Determine the (X, Y) coordinate at the center of the cell enclosing the given text.  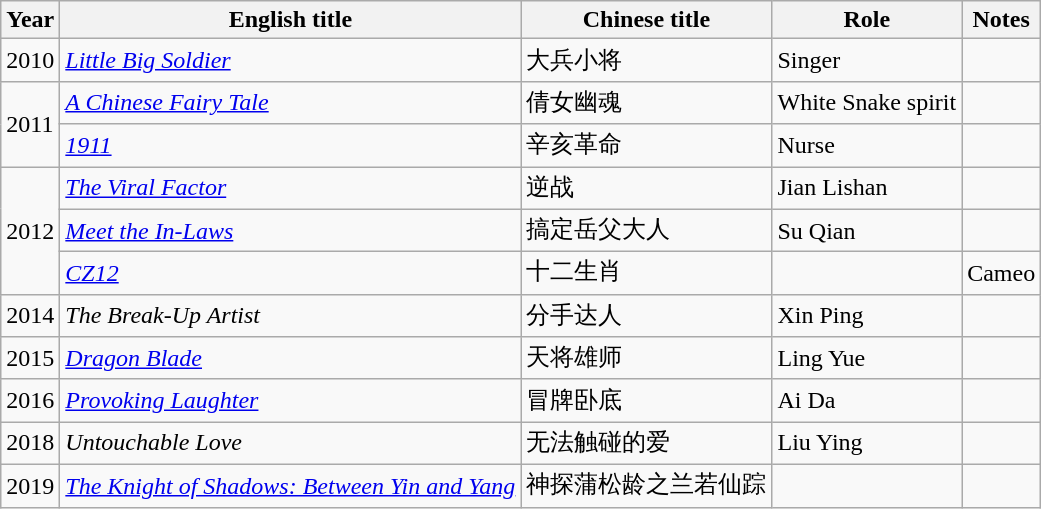
Jian Lishan (867, 188)
1911 (290, 146)
2015 (30, 358)
Xin Ping (867, 316)
天将雄师 (646, 358)
Role (867, 20)
2011 (30, 124)
Nurse (867, 146)
Liu Ying (867, 444)
English title (290, 20)
2018 (30, 444)
Untouchable Love (290, 444)
Dragon Blade (290, 358)
Meet the In-Laws (290, 230)
2010 (30, 60)
Cameo (1002, 274)
Ai Da (867, 400)
Provoking Laughter (290, 400)
Ling Yue (867, 358)
White Snake spirit (867, 102)
冒牌卧底 (646, 400)
A Chinese Fairy Tale (290, 102)
CZ12 (290, 274)
搞定岳父大人 (646, 230)
2016 (30, 400)
神探蒲松龄之兰若仙踪 (646, 486)
2014 (30, 316)
Year (30, 20)
辛亥革命 (646, 146)
Notes (1002, 20)
十二生肖 (646, 274)
Little Big Soldier (290, 60)
Singer (867, 60)
2012 (30, 230)
分手达人 (646, 316)
逆战 (646, 188)
大兵小将 (646, 60)
Su Qian (867, 230)
The Viral Factor (290, 188)
倩女幽魂 (646, 102)
2019 (30, 486)
无法触碰的爱 (646, 444)
The Knight of Shadows: Between Yin and Yang (290, 486)
The Break-Up Artist (290, 316)
Chinese title (646, 20)
